Identify which cell holds the provided text, then report its [X, Y] central coordinate. 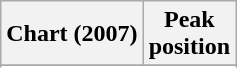
Peakposition [189, 34]
Chart (2007) [72, 34]
